Return the [X, Y] coordinate for the center point of the cell that contains the specified text.  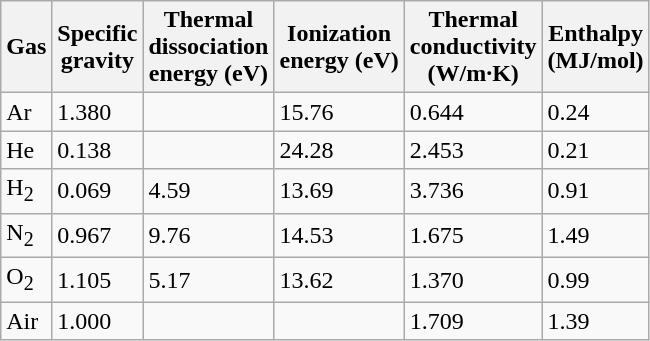
1.105 [98, 280]
1.39 [596, 321]
0.644 [473, 112]
1.000 [98, 321]
13.62 [339, 280]
15.76 [339, 112]
H2 [26, 191]
0.91 [596, 191]
0.21 [596, 150]
Air [26, 321]
0.99 [596, 280]
Ionization energy (eV) [339, 47]
Thermal conductivity (W/m·K) [473, 47]
0.24 [596, 112]
0.138 [98, 150]
Gas [26, 47]
1.370 [473, 280]
Specific gravity [98, 47]
4.59 [208, 191]
1.49 [596, 235]
13.69 [339, 191]
Ar [26, 112]
1.380 [98, 112]
N2 [26, 235]
0.967 [98, 235]
9.76 [208, 235]
0.069 [98, 191]
5.17 [208, 280]
1.709 [473, 321]
3.736 [473, 191]
Enthalpy (MJ/mol) [596, 47]
O2 [26, 280]
Thermal dissociation energy (eV) [208, 47]
2.453 [473, 150]
24.28 [339, 150]
He [26, 150]
1.675 [473, 235]
14.53 [339, 235]
